Return [X, Y] of the center of cell containing provided text 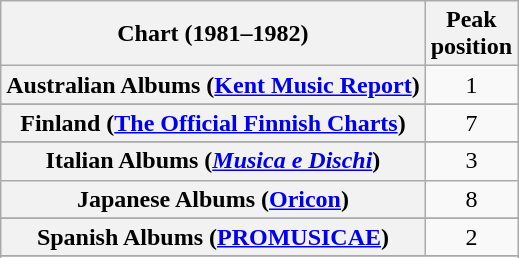
Finland (The Official Finnish Charts) [213, 123]
Peakposition [471, 34]
1 [471, 85]
Spanish Albums (PROMUSICAE) [213, 237]
Japanese Albums (Oricon) [213, 199]
Italian Albums (Musica e Dischi) [213, 161]
7 [471, 123]
8 [471, 199]
3 [471, 161]
Australian Albums (Kent Music Report) [213, 85]
2 [471, 237]
Chart (1981–1982) [213, 34]
